Scan for the cell matching the given text and deliver its [X, Y] coordinate at center. 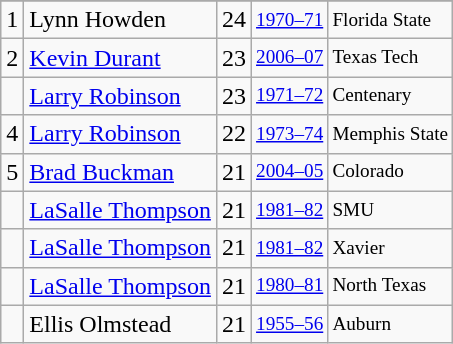
Xavier [390, 248]
2 [12, 58]
North Texas [390, 286]
Centenary [390, 96]
Florida State [390, 20]
5 [12, 172]
Colorado [390, 172]
4 [12, 134]
Ellis Olmstead [120, 324]
Lynn Howden [120, 20]
Kevin Durant [120, 58]
1980–81 [289, 286]
Memphis State [390, 134]
2006–07 [289, 58]
Texas Tech [390, 58]
1 [12, 20]
1971–72 [289, 96]
Brad Buckman [120, 172]
Auburn [390, 324]
22 [234, 134]
SMU [390, 210]
2004–05 [289, 172]
1973–74 [289, 134]
1970–71 [289, 20]
1955–56 [289, 324]
24 [234, 20]
